Determine the [X, Y] coordinate at the center of the cell enclosing the given text.  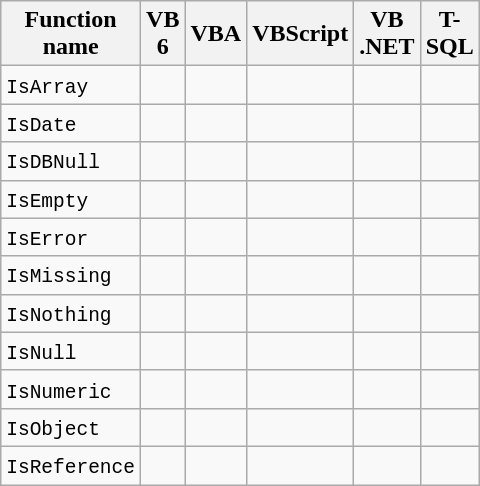
IsReference [71, 465]
IsNull [71, 351]
IsNothing [71, 313]
IsArray [71, 85]
IsError [71, 237]
Function name [71, 34]
VB .NET [387, 34]
IsDate [71, 123]
VB 6 [163, 34]
IsEmpty [71, 199]
IsDBNull [71, 161]
T-SQL [450, 34]
IsMissing [71, 275]
IsNumeric [71, 389]
VBA [216, 34]
VBScript [300, 34]
IsObject [71, 427]
